Identify which cell holds the provided text, then report its [X, Y] central coordinate. 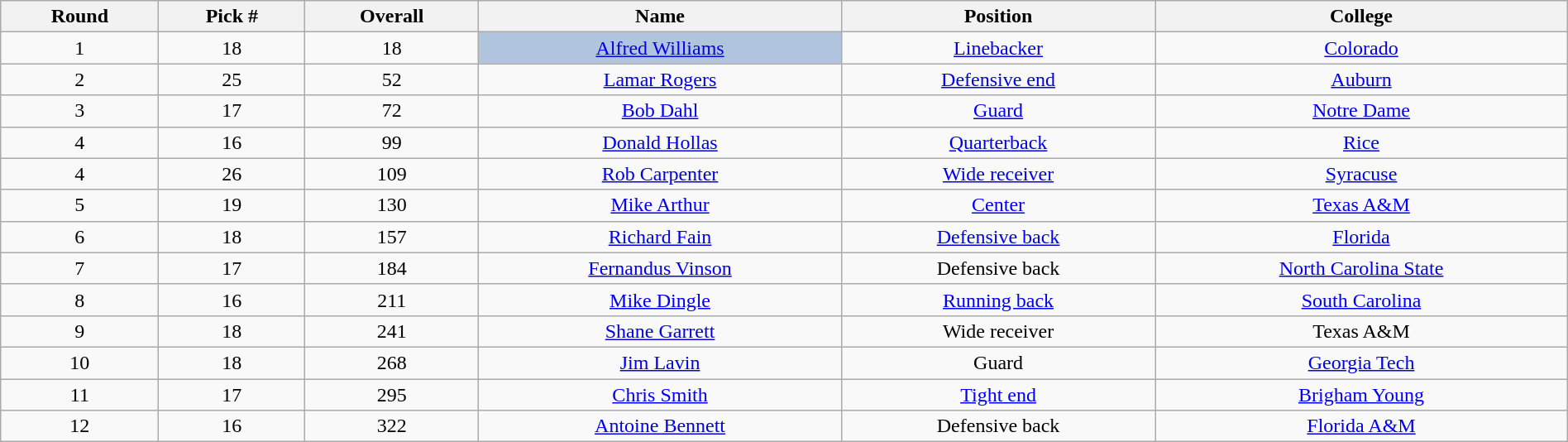
Mike Arthur [660, 205]
9 [79, 331]
Center [997, 205]
College [1361, 17]
184 [392, 268]
Bob Dahl [660, 111]
241 [392, 331]
19 [232, 205]
Pick # [232, 17]
Auburn [1361, 79]
109 [392, 174]
Syracuse [1361, 174]
Fernandus Vinson [660, 268]
Chris Smith [660, 395]
99 [392, 142]
Position [997, 17]
130 [392, 205]
Tight end [997, 395]
Richard Fain [660, 237]
268 [392, 363]
Florida A&M [1361, 426]
Linebacker [997, 48]
5 [79, 205]
Lamar Rogers [660, 79]
8 [79, 300]
Brigham Young [1361, 395]
North Carolina State [1361, 268]
7 [79, 268]
157 [392, 237]
72 [392, 111]
Antoine Bennett [660, 426]
Mike Dingle [660, 300]
2 [79, 79]
Round [79, 17]
6 [79, 237]
Donald Hollas [660, 142]
322 [392, 426]
Name [660, 17]
Overall [392, 17]
52 [392, 79]
Running back [997, 300]
12 [79, 426]
10 [79, 363]
Colorado [1361, 48]
Quarterback [997, 142]
11 [79, 395]
Defensive end [997, 79]
211 [392, 300]
25 [232, 79]
Georgia Tech [1361, 363]
Rob Carpenter [660, 174]
Shane Garrett [660, 331]
Notre Dame [1361, 111]
Florida [1361, 237]
1 [79, 48]
26 [232, 174]
295 [392, 395]
Rice [1361, 142]
3 [79, 111]
Jim Lavin [660, 363]
South Carolina [1361, 300]
Alfred Williams [660, 48]
